Return (X, Y) of the center of cell containing provided text 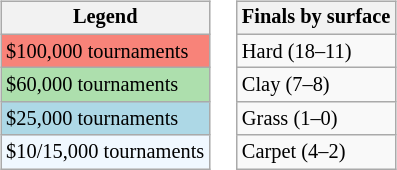
Legend (105, 18)
$25,000 tournaments (105, 119)
Clay (7–8) (316, 85)
Grass (1–0) (316, 119)
Hard (18–11) (316, 51)
$10/15,000 tournaments (105, 152)
Finals by surface (316, 18)
Carpet (4–2) (316, 152)
$60,000 tournaments (105, 85)
$100,000 tournaments (105, 51)
